Locate the cell with the specified text and output its [X, Y] center coordinate. 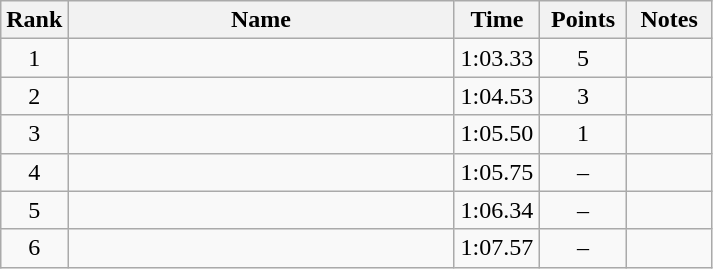
2 [34, 96]
Notes [669, 20]
1:05.50 [497, 134]
1:04.53 [497, 96]
Time [497, 20]
1:06.34 [497, 210]
1:03.33 [497, 58]
Name [261, 20]
6 [34, 248]
Points [583, 20]
1:07.57 [497, 248]
1:05.75 [497, 172]
4 [34, 172]
Rank [34, 20]
